Provide the [X, Y] coordinate of the cell's center where the given text is located.  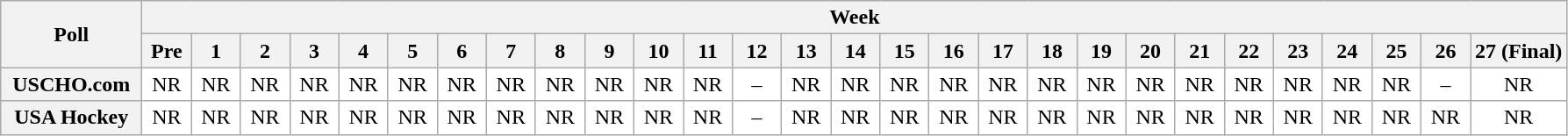
5 [412, 51]
USA Hockey [72, 118]
13 [806, 51]
18 [1052, 51]
6 [462, 51]
1 [216, 51]
15 [905, 51]
USCHO.com [72, 84]
Week [855, 18]
19 [1101, 51]
24 [1347, 51]
14 [856, 51]
17 [1003, 51]
Pre [167, 51]
Poll [72, 34]
10 [658, 51]
26 [1445, 51]
20 [1150, 51]
16 [954, 51]
2 [265, 51]
25 [1396, 51]
11 [707, 51]
4 [363, 51]
8 [560, 51]
27 (Final) [1519, 51]
9 [609, 51]
7 [511, 51]
3 [314, 51]
22 [1249, 51]
12 [757, 51]
23 [1298, 51]
21 [1199, 51]
